Extract the [x, y] coordinate from the center of the cell holding the provided text.  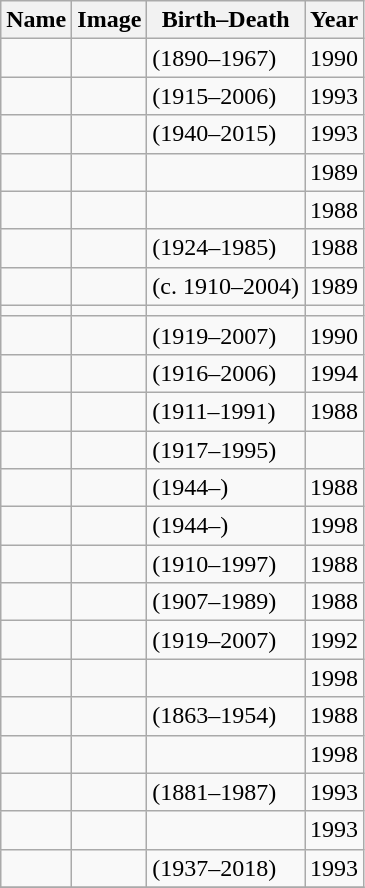
(1863–1954) [226, 716]
(1881–1987) [226, 792]
(1907–1989) [226, 602]
(1890–1967) [226, 58]
(1917–1995) [226, 449]
1994 [334, 373]
(1910–1997) [226, 564]
Year [334, 20]
(1937–2018) [226, 868]
(1940–2015) [226, 134]
(1924–1985) [226, 248]
(1911–1991) [226, 411]
(c. 1910–2004) [226, 286]
(1916–2006) [226, 373]
Birth–Death [226, 20]
1992 [334, 640]
(1915–2006) [226, 96]
Image [110, 20]
Name [36, 20]
